Extract the (X, Y) coordinate from the center of the cell holding the provided text.  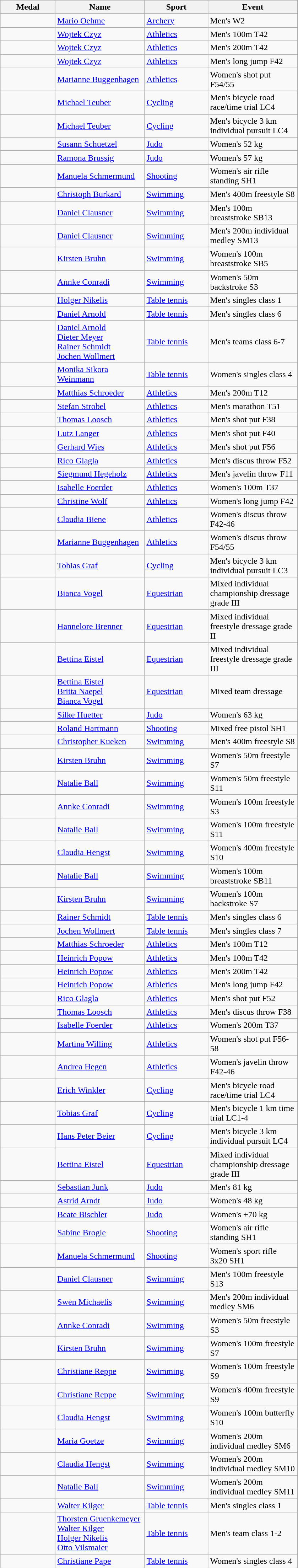
Christiane Pape (100, 1561)
Andrea Hegen (100, 1067)
Women's 50m freestyle S11 (253, 783)
Women's javelin throw F42-46 (253, 1067)
Men's shot put F56 (253, 447)
Men's shot put F40 (253, 433)
Christopher Kueken (100, 742)
Women's shot put F54/55 (253, 80)
Christoph Burkard (100, 194)
Women's 100m butterfly S10 (253, 1417)
Bianca Vogel (100, 594)
Women's 100m backstroke S7 (253, 899)
Men's W2 (253, 21)
Women's 200m T37 (253, 1025)
Women's 100m freestyle S3 (253, 806)
Men's bicycle 3 km individual pursuit LC3 (253, 566)
Ramona Brussig (100, 157)
Women's 100m freestyle S11 (253, 829)
Silke Huetter (100, 715)
Men's bicycle 1 km time trial LC1-4 (253, 1113)
Men's teams class 6-7 (253, 342)
Women's discus throw F42-46 (253, 520)
Name (100, 7)
Beate Bischler (100, 1214)
Women's 57 kg (253, 157)
Women's discus throw F54/55 (253, 542)
Women's long jump F42 (253, 501)
Women's 50m backstroke S3 (253, 282)
Women's 200m individual medley SM6 (253, 1441)
Men's 100m T12 (253, 944)
Holger Nikelis (100, 300)
Mixed individual freestyle dressage grade III (253, 659)
Men's singles class 7 (253, 931)
Women's 100m freestyle S9 (253, 1371)
Men's 100m freestyle S13 (253, 1279)
Erich Winkler (100, 1090)
Monika Sikora Weinmann (100, 375)
Sabine Brogle (100, 1233)
Men's 200m T12 (253, 393)
Mixed individual freestyle dressage grade II (253, 626)
Men's shot put F52 (253, 998)
Women's 400m freestyle S10 (253, 852)
Hans Peter Beier (100, 1136)
Walter Kilger (100, 1505)
Roland Hartmann (100, 728)
Women's 50m freestyle S3 (253, 1325)
Men's discus throw F52 (253, 460)
Women's 400m freestyle S9 (253, 1395)
Women's sport rifle 3x20 SH1 (253, 1256)
Women's 100m T37 (253, 487)
Men's 200m individual medley SM13 (253, 236)
Siegmund Hegeholz (100, 474)
Bettina Eistel Britta Naepel Bianca Vogel (100, 692)
Medal (28, 7)
Women's 50m freestyle S7 (253, 760)
Sebastian Junk (100, 1187)
Women's 100m freestyle S7 (253, 1348)
Women's +70 kg (253, 1214)
Mixed free pistol SH1 (253, 728)
Susann Schuetzel (100, 144)
Swen Michaelis (100, 1302)
Claudia Biene (100, 520)
Martina Willing (100, 1043)
Sport (176, 7)
Lutz Langer (100, 433)
Women's 63 kg (253, 715)
Thorsten Gruenkemeyer Walter Kilger Holger Nikelis Otto Vilsmaier (100, 1533)
Men's javelin throw F11 (253, 474)
Men's team class 1-2 (253, 1533)
Maria Goetze (100, 1441)
Men's 100m breaststroke SB13 (253, 213)
Men's marathon T51 (253, 406)
Women's 200m individual medley SM10 (253, 1464)
Stefan Strobel (100, 406)
Women's 200m individual medley SM11 (253, 1487)
Men's 81 kg (253, 1187)
Hannelore Brenner (100, 626)
Daniel Arnold (100, 314)
Rainer Schmidt (100, 917)
Women's 48 kg (253, 1201)
Women's 100m breaststroke SB5 (253, 259)
Mario Oehme (100, 21)
Men's shot put F38 (253, 420)
Women's 52 kg (253, 144)
Christine Wolf (100, 501)
Event (253, 7)
Men's discus throw F38 (253, 1012)
Daniel Arnold Dieter Meyer Rainer Schmidt Jochen Wollmert (100, 342)
Women's shot put F56-58 (253, 1043)
Astrid Arndt (100, 1201)
Jochen Wollmert (100, 931)
Women's 100m breaststroke SB11 (253, 876)
Gerhard Wies (100, 447)
Mixed team dressage (253, 692)
Archery (176, 21)
Men's 200m individual medley SM6 (253, 1302)
